From the cell containing the given text, extract its center point as (x, y) coordinate. 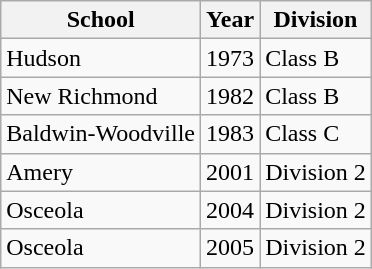
2005 (230, 248)
School (101, 20)
1973 (230, 58)
2004 (230, 210)
Class C (316, 134)
1982 (230, 96)
Baldwin-Woodville (101, 134)
Hudson (101, 58)
Year (230, 20)
Division (316, 20)
New Richmond (101, 96)
1983 (230, 134)
2001 (230, 172)
Amery (101, 172)
